Pinpoint the cell where the given text exists, returning its (X, Y) midpoint coordinate. 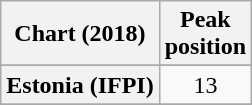
13 (205, 85)
Peak position (205, 34)
Chart (2018) (80, 34)
Estonia (IFPI) (80, 85)
